Detect which cell encompasses the target text, then output its (X, Y) center coordinate. 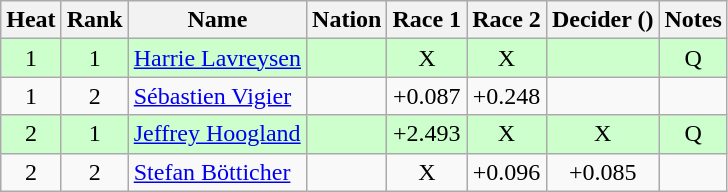
Rank (94, 20)
Jeffrey Hoogland (217, 134)
Decider () (602, 20)
Notes (693, 20)
Name (217, 20)
Nation (347, 20)
Race 2 (507, 20)
Sébastien Vigier (217, 96)
+2.493 (427, 134)
+0.085 (602, 172)
Heat (31, 20)
+0.248 (507, 96)
Harrie Lavreysen (217, 58)
+0.087 (427, 96)
Stefan Bötticher (217, 172)
Race 1 (427, 20)
+0.096 (507, 172)
